Determine the [X, Y] coordinate at the center of the cell enclosing the given text.  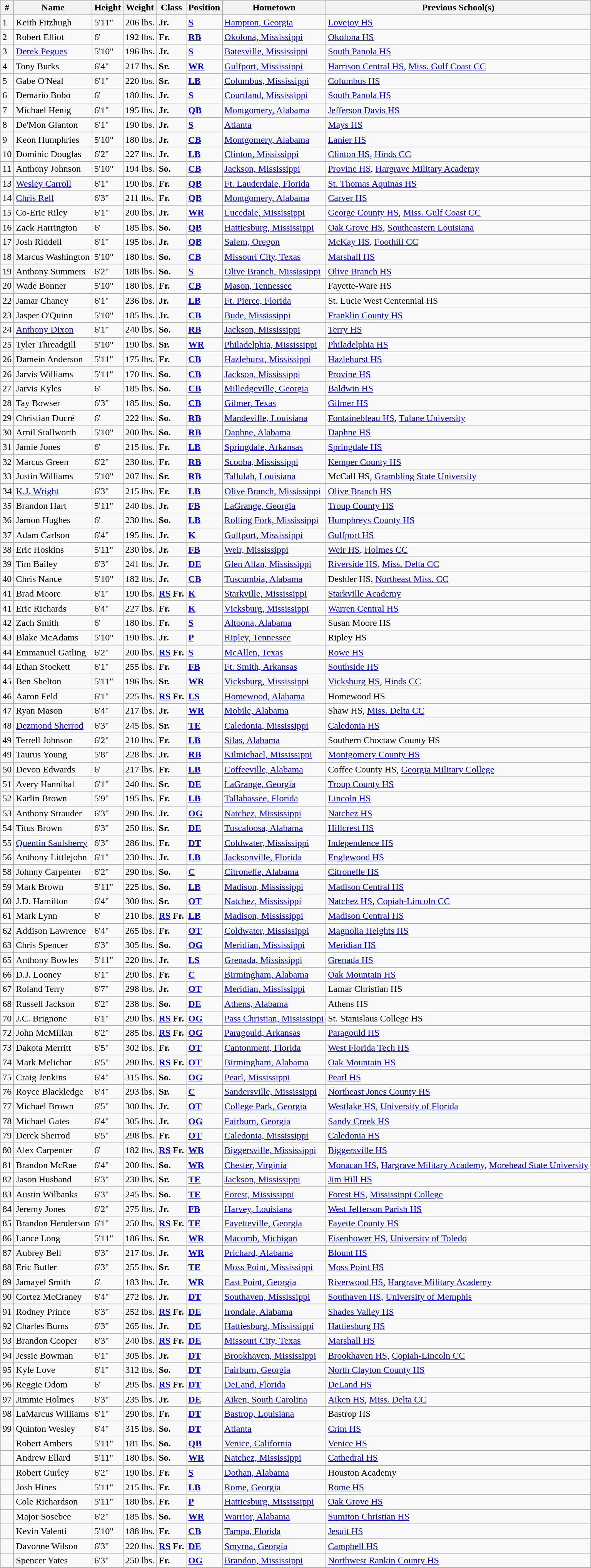
Jessie Bowman [53, 1355]
37 [7, 535]
Charles Burns [53, 1326]
5'9" [108, 799]
Citronelle, Alabama [274, 872]
Pass Christian, Mississippi [274, 1018]
62 [7, 931]
50 [7, 769]
76 [7, 1092]
Provine HS, Hargrave Military Academy [458, 169]
302 lbs. [140, 1048]
90 [7, 1297]
Chris Relf [53, 198]
Anthony Johnson [53, 169]
Moss Point, Mississippi [274, 1267]
Kevin Valenti [53, 1531]
Major Sosebee [53, 1516]
77 [7, 1106]
Name [53, 8]
25 [7, 344]
Riverside HS, Miss. Delta CC [458, 564]
Harvey, Louisiana [274, 1209]
Quentin Saulsberry [53, 843]
Ft. Smith, Arkansas [274, 667]
Coffee County HS, Georgia Military College [458, 769]
47 [7, 711]
Hampton, Georgia [274, 22]
222 lbs. [140, 418]
60 [7, 901]
238 lbs. [140, 1004]
Franklin County HS [458, 315]
241 lbs. [140, 564]
Salem, Oregon [274, 242]
Scooba, Mississippi [274, 462]
4 [7, 66]
83 [7, 1194]
Glen Allan, Mississippi [274, 564]
Humphreys County HS [458, 520]
14 [7, 198]
93 [7, 1341]
1 [7, 22]
Crim HS [458, 1429]
Jeremy Jones [53, 1209]
285 lbs. [140, 1033]
23 [7, 315]
West Florida Tech HS [458, 1048]
Brandon Henderson [53, 1224]
Kyle Love [53, 1370]
Campbell HS [458, 1546]
Spencer Yates [53, 1560]
Cathedral HS [458, 1458]
Brookhaven, Mississippi [274, 1355]
79 [7, 1136]
94 [7, 1355]
Rodney Prince [53, 1311]
Rowe HS [458, 652]
Brandon Hart [53, 506]
18 [7, 257]
Jamar Chaney [53, 301]
55 [7, 843]
George County HS, Miss. Gulf Coast CC [458, 213]
Oak Grove HS [458, 1502]
19 [7, 271]
Philadelphia HS [458, 344]
98 [7, 1414]
Mark Lynn [53, 916]
Southside HS [458, 667]
Grenada HS [458, 960]
Height [108, 8]
65 [7, 960]
82 [7, 1180]
Silas, Alabama [274, 740]
Michael Henig [53, 110]
Jamayel Smith [53, 1282]
Jim Hill HS [458, 1180]
74 [7, 1062]
Dezmond Sherrod [53, 725]
43 [7, 637]
Grenada, Mississippi [274, 960]
Bude, Mississippi [274, 315]
Springdale, Arkansas [274, 447]
Aubrey Bell [53, 1253]
Natchez HS [458, 813]
Tallahassee, Florida [274, 799]
5'8" [108, 755]
Irondale, Alabama [274, 1311]
Ft. Pierce, Florida [274, 301]
Athens HS [458, 1004]
89 [7, 1282]
Chris Nance [53, 579]
Oak Grove HS, Southeastern Louisiana [458, 227]
Baldwin HS [458, 388]
Robert Ambers [53, 1443]
Rome, Georgia [274, 1487]
Robert Gurley [53, 1473]
Clinton HS, Hinds CC [458, 154]
30 [7, 433]
Ft. Lauderdale, Florida [274, 184]
Bastrop, Louisiana [274, 1414]
Devon Edwards [53, 769]
Macomb, Michigan [274, 1238]
68 [7, 1004]
Forest HS, Mississippi College [458, 1194]
St. Thomas Aquinas HS [458, 184]
175 lbs. [140, 359]
Vicksburg HS, Hinds CC [458, 682]
2 [7, 37]
Columbus, Mississippi [274, 81]
# [7, 8]
Tyler Threadgill [53, 344]
Weir HS, Holmes CC [458, 550]
52 [7, 799]
235 lbs. [140, 1399]
236 lbs. [140, 301]
Adam Carlson [53, 535]
206 lbs. [140, 22]
Arnil Stallworth [53, 433]
Austin Wilbanks [53, 1194]
Fayette County HS [458, 1224]
181 lbs. [140, 1443]
Johnny Carpenter [53, 872]
Starkville Academy [458, 593]
J.C. Brignone [53, 1018]
Jasper O'Quinn [53, 315]
95 [7, 1370]
Cantonment, Florida [274, 1048]
Lanier HS [458, 139]
DeLand HS [458, 1385]
80 [7, 1150]
Demario Bobo [53, 95]
Chris Spencer [53, 945]
34 [7, 491]
Kemper County HS [458, 462]
86 [7, 1238]
87 [7, 1253]
J.D. Hamilton [53, 901]
194 lbs. [140, 169]
66 [7, 975]
207 lbs. [140, 476]
Christian Ducré [53, 418]
Avery Hannibal [53, 784]
Reggie Odom [53, 1385]
59 [7, 886]
McAllen, Texas [274, 652]
51 [7, 784]
16 [7, 227]
13 [7, 184]
Zack Harrington [53, 227]
Monacan HS, Hargrave Military Academy, Morehead State University [458, 1165]
58 [7, 872]
North Clayton County HS [458, 1370]
54 [7, 828]
Jamon Hughes [53, 520]
36 [7, 520]
211 lbs. [140, 198]
Tim Bailey [53, 564]
St. Stanislaus College HS [458, 1018]
Tuscumbia, Alabama [274, 579]
192 lbs. [140, 37]
Terrell Johnson [53, 740]
53 [7, 813]
Gulfport HS [458, 535]
295 lbs. [140, 1385]
Tampa, Florida [274, 1531]
Homewood HS [458, 696]
East Point, Georgia [274, 1282]
81 [7, 1165]
Hometown [274, 8]
Okolona, Mississippi [274, 37]
Cortez McCraney [53, 1297]
Ryan Mason [53, 711]
Batesville, Mississippi [274, 52]
Brookhaven HS, Copiah-Lincoln CC [458, 1355]
De'Mon Glanton [53, 125]
Dominic Douglas [53, 154]
Jesuit HS [458, 1531]
Titus Brown [53, 828]
Southaven HS, University of Memphis [458, 1297]
Dakota Merritt [53, 1048]
Carver HS [458, 198]
70 [7, 1018]
32 [7, 462]
40 [7, 579]
228 lbs. [140, 755]
Tuscaloosa, Alabama [274, 828]
Smyrna, Georgia [274, 1546]
Keith Fitzhugh [53, 22]
Terry HS [458, 330]
Andrew Ellard [53, 1458]
College Park, Georgia [274, 1106]
293 lbs. [140, 1092]
78 [7, 1121]
Jason Husband [53, 1180]
35 [7, 506]
Jarvis Kyles [53, 388]
Jamie Jones [53, 447]
Zach Smith [53, 623]
Hillcrest HS [458, 828]
9 [7, 139]
Susan Moore HS [458, 623]
Craig Jenkins [53, 1077]
Brandon Cooper [53, 1341]
Shades Valley HS [458, 1311]
Columbus HS [458, 81]
Taurus Young [53, 755]
Warrior, Alabama [274, 1516]
Paragould, Arkansas [274, 1033]
Tay Bowser [53, 403]
Gilmer HS [458, 403]
15 [7, 213]
Houston Academy [458, 1473]
Northwest Rankin County HS [458, 1560]
Previous School(s) [458, 8]
286 lbs. [140, 843]
Alex Carpenter [53, 1150]
72 [7, 1033]
Mark Brown [53, 886]
Southaven, Mississippi [274, 1297]
Justin Williams [53, 476]
Class [172, 8]
38 [7, 550]
Lance Long [53, 1238]
88 [7, 1267]
Okolona HS [458, 37]
186 lbs. [140, 1238]
312 lbs. [140, 1370]
42 [7, 623]
33 [7, 476]
K.J. Wright [53, 491]
Royce Blackledge [53, 1092]
45 [7, 682]
Brad Moore [53, 593]
Josh Hines [53, 1487]
Hattiesburg HS [458, 1326]
Biggersville, Mississippi [274, 1150]
Jimmie Holmes [53, 1399]
Tallulah, Louisiana [274, 476]
97 [7, 1399]
Brandon, Mississippi [274, 1560]
Mays HS [458, 125]
Harrison Central HS, Miss. Gulf Coast CC [458, 66]
Addison Lawrence [53, 931]
Co-Eric Riley [53, 213]
275 lbs. [140, 1209]
99 [7, 1429]
Philadelphia, Mississippi [274, 344]
Michael Gates [53, 1121]
Pearl, Mississippi [274, 1077]
Wesley Carroll [53, 184]
73 [7, 1048]
Emmanuel Gatling [53, 652]
Anthony Bowles [53, 960]
West Jefferson Parish HS [458, 1209]
Athens, Alabama [274, 1004]
Provine HS [458, 374]
Daphne, Alabama [274, 433]
8 [7, 125]
Mobile, Alabama [274, 711]
Cole Richardson [53, 1502]
Hazlehurst, Mississippi [274, 359]
Warren Central HS [458, 608]
Sandy Creek HS [458, 1121]
Lovejoy HS [458, 22]
Fayetteville, Georgia [274, 1224]
Altoona, Alabama [274, 623]
Anthony Littlejohn [53, 857]
Robert Elliot [53, 37]
Damein Anderson [53, 359]
10 [7, 154]
Derek Pegues [53, 52]
Mandeville, Louisiana [274, 418]
Blount HS [458, 1253]
Moss Point HS [458, 1267]
Kilmichael, Mississippi [274, 755]
Shaw HS, Miss. Delta CC [458, 711]
7 [7, 110]
Aiken HS, Miss. Delta CC [458, 1399]
Mason, Tennessee [274, 286]
Deshler HS, Northeast Miss. CC [458, 579]
Westlake HS, University of Florida [458, 1106]
Derek Sherrod [53, 1136]
92 [7, 1326]
McKay HS, Foothill CC [458, 242]
Citronelle HS [458, 872]
Milledgeville, Georgia [274, 388]
DeLand, Florida [274, 1385]
Springdale HS [458, 447]
Roland Terry [53, 989]
39 [7, 564]
Michael Brown [53, 1106]
Northeast Jones County HS [458, 1092]
Marcus Green [53, 462]
Davonne Wilson [53, 1546]
31 [7, 447]
Englewood HS [458, 857]
Anthony Dixon [53, 330]
28 [7, 403]
Prichard, Alabama [274, 1253]
Venice, California [274, 1443]
46 [7, 696]
Ripley HS [458, 637]
Hazlehurst HS [458, 359]
Clinton, Mississippi [274, 154]
Keon Humphries [53, 139]
Chester, Virginia [274, 1165]
Dothan, Alabama [274, 1473]
Natchez HS, Copiah-Lincoln CC [458, 901]
252 lbs. [140, 1311]
6'7" [108, 989]
Coffeeville, Alabama [274, 769]
183 lbs. [140, 1282]
Ethan Stockett [53, 667]
Eric Hoskins [53, 550]
Sumiton Christian HS [458, 1516]
Paragould HS [458, 1033]
LaMarcus Williams [53, 1414]
6 [7, 95]
Riverwood HS, Hargrave Military Academy [458, 1282]
Aiken, South Carolina [274, 1399]
Tony Burks [53, 66]
Sandersville, Mississippi [274, 1092]
22 [7, 301]
67 [7, 989]
11 [7, 169]
Daphne HS [458, 433]
Meridian HS [458, 945]
Biggersville HS [458, 1150]
Anthony Summers [53, 271]
Rome HS [458, 1487]
17 [7, 242]
Starkville, Mississippi [274, 593]
96 [7, 1385]
Lincoln HS [458, 799]
3 [7, 52]
Anthony Strauder [53, 813]
272 lbs. [140, 1297]
Ben Shelton [53, 682]
20 [7, 286]
Position [204, 8]
Ripley, Tennessee [274, 637]
Fayette-Ware HS [458, 286]
Jarvis Williams [53, 374]
Lamar Christian HS [458, 989]
John McMillan [53, 1033]
Bastrop HS [458, 1414]
24 [7, 330]
Marcus Washington [53, 257]
McCall HS, Grambling State University [458, 476]
Independence HS [458, 843]
Gabe O'Neal [53, 81]
27 [7, 388]
Russell Jackson [53, 1004]
Forest, Mississippi [274, 1194]
Josh Riddell [53, 242]
63 [7, 945]
Karlin Brown [53, 799]
Lucedale, Mississippi [274, 213]
Eric Butler [53, 1267]
61 [7, 916]
D.J. Looney [53, 975]
Jefferson Davis HS [458, 110]
Fontainebleau HS, Tulane University [458, 418]
Weir, Mississippi [274, 550]
85 [7, 1224]
Mark Melichar [53, 1062]
Quinton Wesley [53, 1429]
Courtland, Mississippi [274, 95]
Magnolia Heights HS [458, 931]
Venice HS [458, 1443]
Brandon McRae [53, 1165]
St. Lucie West Centennial HS [458, 301]
Eric Richards [53, 608]
Southern Choctaw County HS [458, 740]
Weight [140, 8]
Wade Bonner [53, 286]
Aaron Feld [53, 696]
56 [7, 857]
Eisenhower HS, University of Toledo [458, 1238]
Rolling Fork, Mississippi [274, 520]
48 [7, 725]
91 [7, 1311]
Blake McAdams [53, 637]
84 [7, 1209]
75 [7, 1077]
Jacksonville, Florida [274, 857]
Homewood, Alabama [274, 696]
Gilmer, Texas [274, 403]
Montgomery County HS [458, 755]
29 [7, 418]
5 [7, 81]
170 lbs. [140, 374]
Pearl HS [458, 1077]
